Provide the [x, y] coordinate of the cell's center where the given text is located.  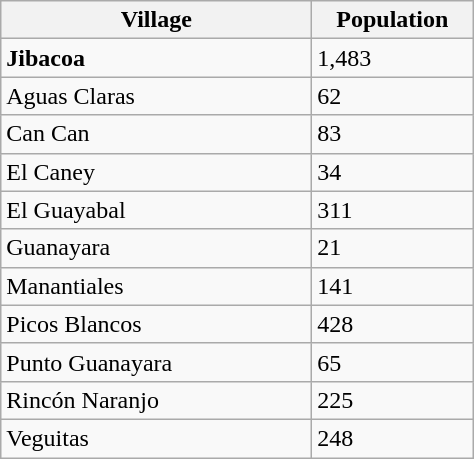
Picos Blancos [156, 324]
34 [392, 172]
1,483 [392, 58]
Population [392, 20]
Punto Guanayara [156, 362]
Rincón Naranjo [156, 400]
65 [392, 362]
83 [392, 134]
21 [392, 248]
Can Can [156, 134]
Aguas Claras [156, 96]
Veguitas [156, 438]
Village [156, 20]
248 [392, 438]
Jibacoa [156, 58]
Guanayara [156, 248]
El Caney [156, 172]
428 [392, 324]
141 [392, 286]
225 [392, 400]
El Guayabal [156, 210]
311 [392, 210]
62 [392, 96]
Manantiales [156, 286]
